From the cell containing the given text, extract its center point as (x, y) coordinate. 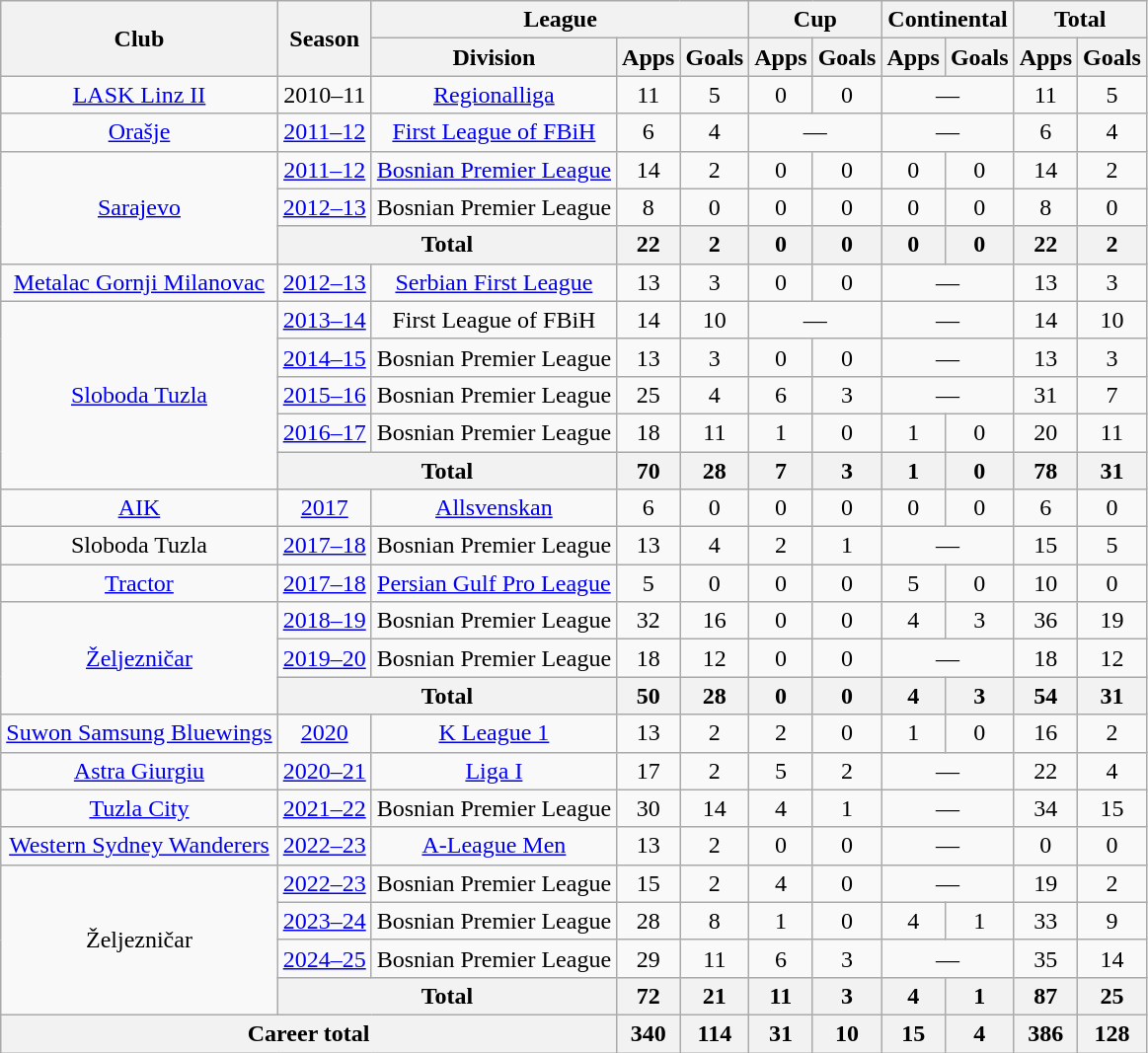
2023–24 (324, 921)
Orašje (139, 132)
Career total (309, 1033)
2021–22 (324, 808)
340 (649, 1033)
386 (1045, 1033)
30 (649, 808)
36 (1045, 621)
2018–19 (324, 621)
2017 (324, 508)
2019–20 (324, 658)
54 (1045, 696)
9 (1112, 921)
Tuzla City (139, 808)
20 (1045, 432)
32 (649, 621)
34 (1045, 808)
17 (649, 771)
2016–17 (324, 432)
K League 1 (494, 733)
70 (649, 471)
Tractor (139, 583)
2014–15 (324, 357)
Sarajevo (139, 207)
33 (1045, 921)
Suwon Samsung Bluewings (139, 733)
Allsvenskan (494, 508)
Regionalliga (494, 95)
2013–14 (324, 320)
Western Sydney Wanderers (139, 846)
Astra Giurgiu (139, 771)
LASK Linz II (139, 95)
2020 (324, 733)
League (560, 20)
Serbian First League (494, 282)
29 (649, 958)
Club (139, 38)
35 (1045, 958)
2024–25 (324, 958)
Division (494, 57)
Continental (948, 20)
114 (715, 1033)
2020–21 (324, 771)
87 (1045, 996)
128 (1112, 1033)
Cup (815, 20)
21 (715, 996)
2015–16 (324, 395)
A-League Men (494, 846)
78 (1045, 471)
Liga I (494, 771)
Persian Gulf Pro League (494, 583)
Metalac Gornji Milanovac (139, 282)
50 (649, 696)
2010–11 (324, 95)
AIK (139, 508)
72 (649, 996)
Season (324, 38)
